Determine the (x, y) coordinate at the center of the cell enclosing the given text.  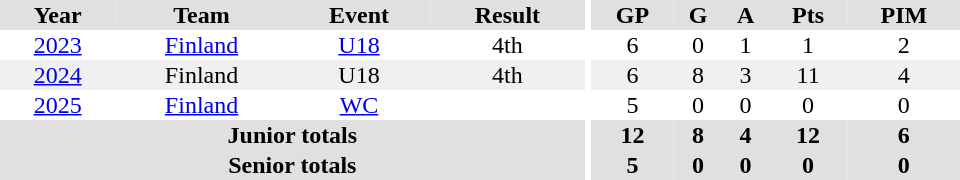
GP (632, 15)
Pts (808, 15)
3 (746, 75)
2 (904, 45)
A (746, 15)
2024 (58, 75)
11 (808, 75)
Senior totals (292, 165)
Result (507, 15)
2025 (58, 105)
Year (58, 15)
G (698, 15)
2023 (58, 45)
WC (359, 105)
Junior totals (292, 135)
Team (202, 15)
Event (359, 15)
PIM (904, 15)
